Provide the (x, y) coordinate of the cell's center where the given text is located.  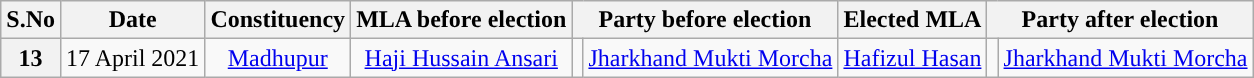
Party before election (705, 20)
Madhupur (278, 58)
17 April 2021 (132, 58)
Hafizul Hasan (912, 58)
Constituency (278, 20)
Date (132, 20)
Elected MLA (912, 20)
Haji Hussain Ansari (462, 58)
S.No (31, 20)
Party after election (1120, 20)
13 (31, 58)
MLA before election (462, 20)
